Search for the cell housing the specified text and yield its [X, Y] center coordinate. 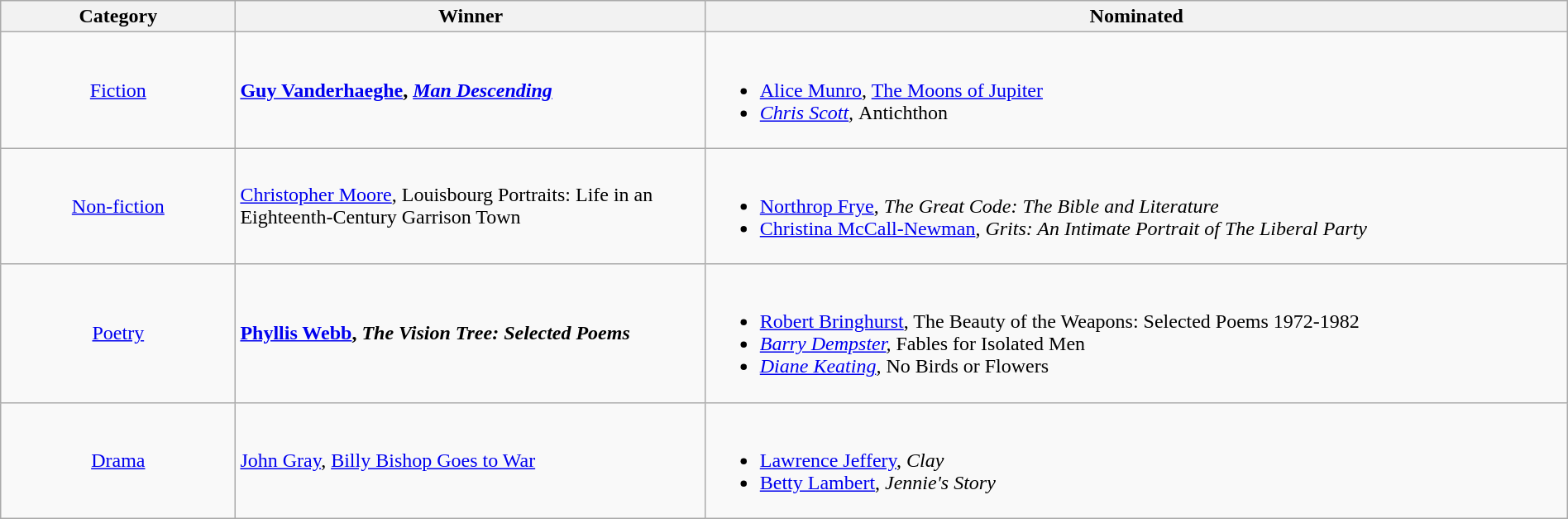
Guy Vanderhaeghe, Man Descending [471, 90]
Category [118, 17]
Winner [471, 17]
Nominated [1136, 17]
Drama [118, 460]
John Gray, Billy Bishop Goes to War [471, 460]
Alice Munro, The Moons of JupiterChris Scott, Antichthon [1136, 90]
Northrop Frye, The Great Code: The Bible and LiteratureChristina McCall-Newman, Grits: An Intimate Portrait of The Liberal Party [1136, 206]
Christopher Moore, Louisbourg Portraits: Life in an Eighteenth-Century Garrison Town [471, 206]
Lawrence Jeffery, ClayBetty Lambert, Jennie's Story [1136, 460]
Robert Bringhurst, The Beauty of the Weapons: Selected Poems 1972-1982Barry Dempster, Fables for Isolated MenDiane Keating, No Birds or Flowers [1136, 333]
Non-fiction [118, 206]
Fiction [118, 90]
Phyllis Webb, The Vision Tree: Selected Poems [471, 333]
Poetry [118, 333]
